Return the (X, Y) coordinate for the center point of the cell that contains the specified text.  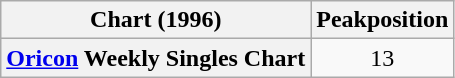
Peakposition (382, 20)
Chart (1996) (156, 20)
Oricon Weekly Singles Chart (156, 58)
13 (382, 58)
